Identify which cell holds the provided text, then report its (x, y) central coordinate. 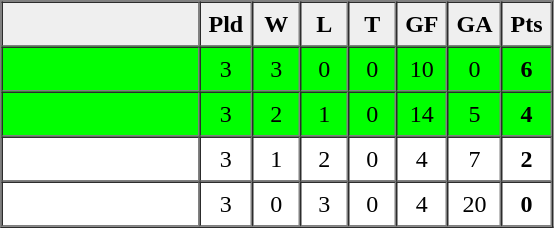
10 (422, 68)
5 (475, 114)
W (276, 24)
L (324, 24)
Pts (527, 24)
6 (527, 68)
GF (422, 24)
14 (422, 114)
GA (475, 24)
T (372, 24)
20 (475, 204)
Pld (226, 24)
7 (475, 158)
